Determine the [X, Y] coordinate at the center of the cell enclosing the given text.  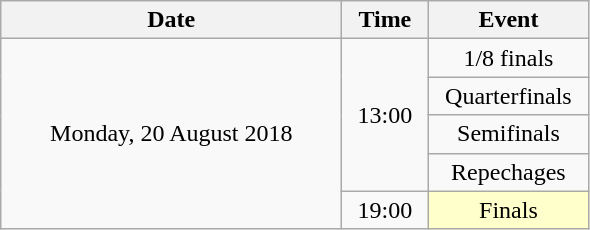
19:00 [385, 210]
Finals [508, 210]
Semifinals [508, 134]
Quarterfinals [508, 96]
Repechages [508, 172]
Time [385, 20]
Date [172, 20]
13:00 [385, 115]
Event [508, 20]
1/8 finals [508, 58]
Monday, 20 August 2018 [172, 134]
